Determine the [x, y] coordinate at the center of the cell enclosing the given text.  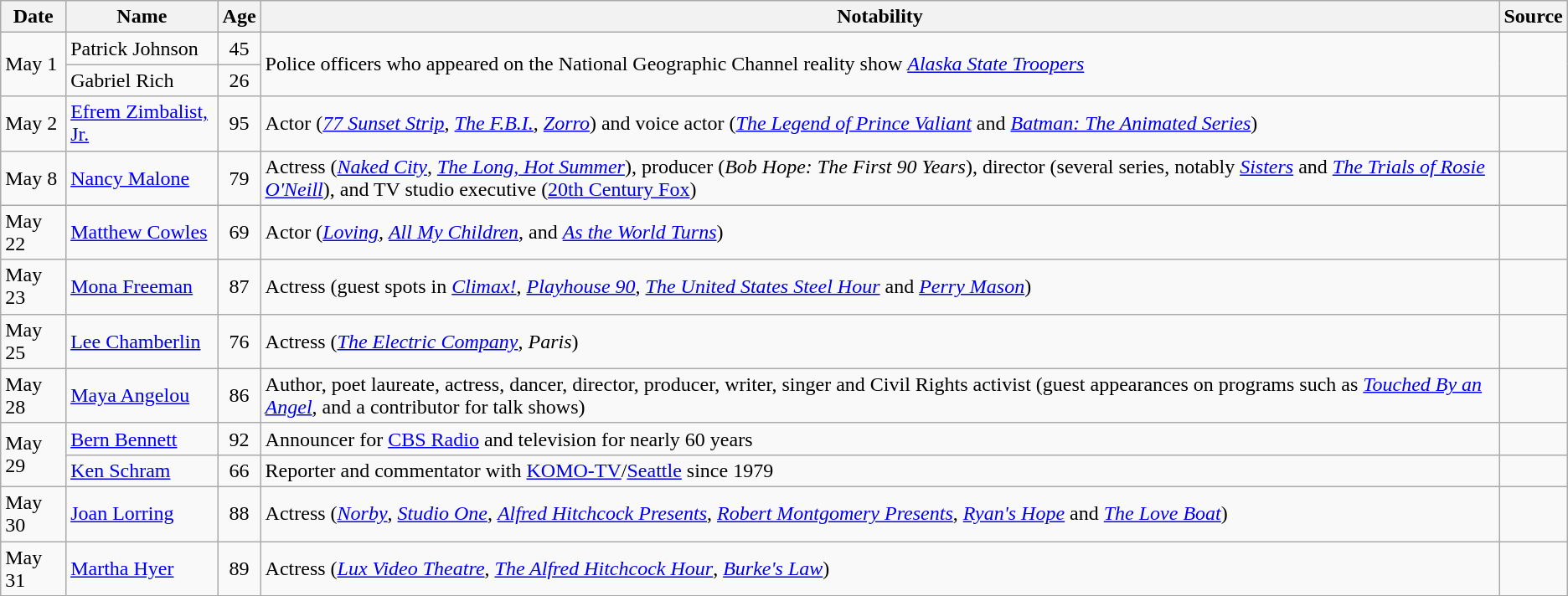
Mona Freeman [142, 286]
Ken Schram [142, 470]
Matthew Cowles [142, 233]
79 [240, 177]
May 30 [34, 514]
Notability [879, 17]
May 28 [34, 395]
Actress (The Electric Company, Paris) [879, 342]
Reporter and commentator with KOMO-TV/Seattle since 1979 [879, 470]
Patrick Johnson [142, 49]
May 29 [34, 455]
Maya Angelou [142, 395]
88 [240, 514]
Name [142, 17]
Actress (Lux Video Theatre, The Alfred Hitchcock Hour, Burke's Law) [879, 568]
May 2 [34, 124]
Age [240, 17]
May 23 [34, 286]
Actor (77 Sunset Strip, The F.B.I., Zorro) and voice actor (The Legend of Prince Valiant and Batman: The Animated Series) [879, 124]
Gabriel Rich [142, 80]
89 [240, 568]
Actress (Norby, Studio One, Alfred Hitchcock Presents, Robert Montgomery Presents, Ryan's Hope and The Love Boat) [879, 514]
May 31 [34, 568]
Source [1533, 17]
95 [240, 124]
Efrem Zimbalist, Jr. [142, 124]
May 8 [34, 177]
May 25 [34, 342]
Joan Lorring [142, 514]
45 [240, 49]
69 [240, 233]
86 [240, 395]
May 22 [34, 233]
Nancy Malone [142, 177]
66 [240, 470]
87 [240, 286]
92 [240, 439]
Bern Bennett [142, 439]
Date [34, 17]
26 [240, 80]
Actress (guest spots in Climax!, Playhouse 90, The United States Steel Hour and Perry Mason) [879, 286]
May 1 [34, 64]
Police officers who appeared on the National Geographic Channel reality show Alaska State Troopers [879, 64]
76 [240, 342]
Martha Hyer [142, 568]
Announcer for CBS Radio and television for nearly 60 years [879, 439]
Actor (Loving, All My Children, and As the World Turns) [879, 233]
Lee Chamberlin [142, 342]
